Provide the (x, y) coordinate of the cell's center where the given text is located.  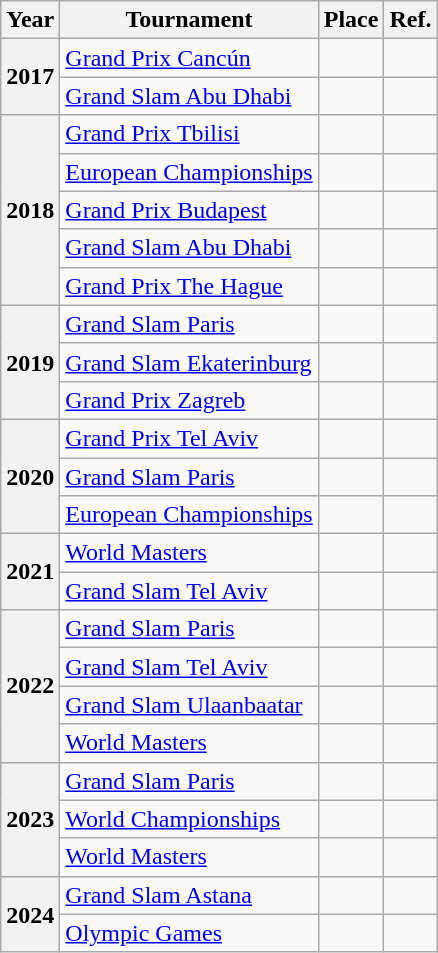
Tournament (189, 20)
Grand Prix Budapest (189, 210)
2022 (30, 686)
2024 (30, 914)
Year (30, 20)
Grand Prix Zagreb (189, 400)
Place (351, 20)
2021 (30, 572)
Grand Slam Astana (189, 895)
2023 (30, 819)
2017 (30, 77)
Grand Slam Ekaterinburg (189, 362)
2018 (30, 210)
2019 (30, 362)
Olympic Games (189, 933)
Ref. (410, 20)
Grand Slam Ulaanbaatar (189, 705)
World Championships (189, 819)
2020 (30, 476)
Grand Prix Cancún (189, 58)
Grand Prix Tbilisi (189, 134)
Grand Prix The Hague (189, 286)
Grand Prix Tel Aviv (189, 438)
